For the text-containing cell, return its midpoint in (x, y) coordinate format. 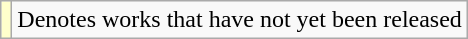
Denotes works that have not yet been released (240, 20)
